Extract the (x, y) coordinate from the center of the cell holding the provided text.  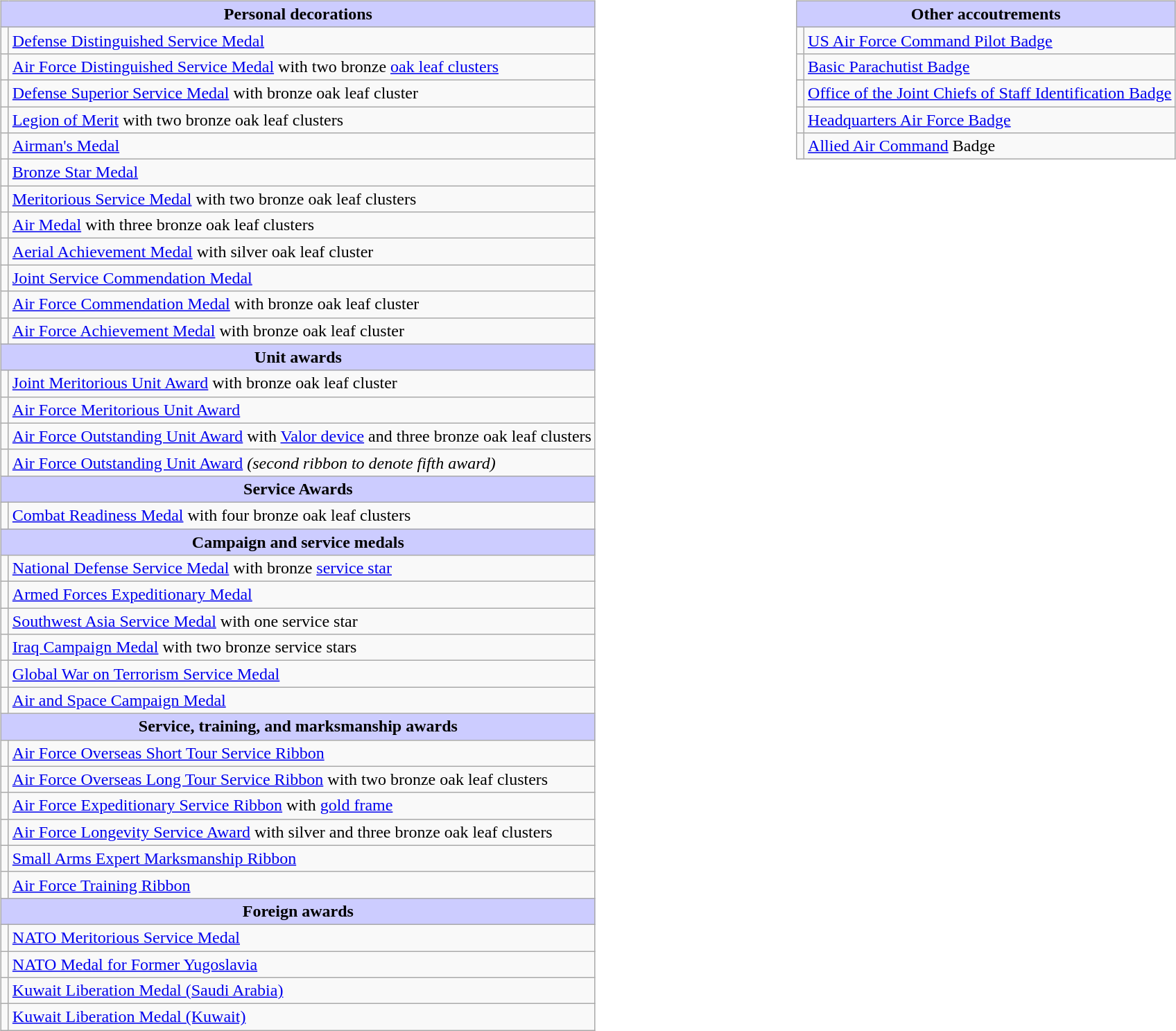
Kuwait Liberation Medal (Kuwait) (302, 1017)
Air Force Expeditionary Service Ribbon with gold frame (302, 806)
Small Arms Expert Marksmanship Ribbon (302, 858)
Defense Superior Service Medal with bronze oak leaf cluster (302, 93)
Air Force Outstanding Unit Award (second ribbon to denote fifth award) (302, 462)
Iraq Campaign Medal with two bronze service stars (302, 648)
Air Force Training Ribbon (302, 885)
Legion of Merit with two bronze oak leaf clusters (302, 120)
Air Medal with three bronze oak leaf clusters (302, 225)
Bronze Star Medal (302, 173)
Armed Forces Expeditionary Medal (302, 595)
Joint Service Commendation Medal (302, 278)
Airman's Medal (302, 146)
Allied Air Command Badge (990, 146)
Air Force Outstanding Unit Award with Valor device and three bronze oak leaf clusters (302, 436)
Air Force Overseas Long Tour Service Ribbon with two bronze oak leaf clusters (302, 779)
Aerial Achievement Medal with silver oak leaf cluster (302, 252)
Southwest Asia Service Medal with one service star (302, 621)
Unit awards (298, 357)
Headquarters Air Force Badge (990, 120)
Air Force Meritorious Unit Award (302, 410)
Air Force Achievement Medal with bronze oak leaf cluster (302, 331)
Air Force Longevity Service Award with silver and three bronze oak leaf clusters (302, 832)
Joint Meritorious Unit Award with bronze oak leaf cluster (302, 383)
Air Force Distinguished Service Medal with two bronze oak leaf clusters (302, 67)
Personal decorations (298, 14)
Kuwait Liberation Medal (Saudi Arabia) (302, 991)
Campaign and service medals (298, 542)
Global War on Terrorism Service Medal (302, 674)
Air Force Overseas Short Tour Service Ribbon (302, 753)
Air and Space Campaign Medal (302, 700)
Meritorious Service Medal with two bronze oak leaf clusters (302, 199)
Combat Readiness Medal with four bronze oak leaf clusters (302, 515)
NATO Medal for Former Yugoslavia (302, 964)
Basic Parachutist Badge (990, 67)
Service, training, and marksmanship awards (298, 727)
Service Awards (298, 489)
Office of the Joint Chiefs of Staff Identification Badge (990, 93)
Other accoutrements (985, 14)
Defense Distinguished Service Medal (302, 40)
Foreign awards (298, 911)
US Air Force Command Pilot Badge (990, 40)
NATO Meritorious Service Medal (302, 937)
Air Force Commendation Medal with bronze oak leaf cluster (302, 304)
National Defense Service Medal with bronze service star (302, 569)
